From the cell containing the given text, extract its center point as [X, Y] coordinate. 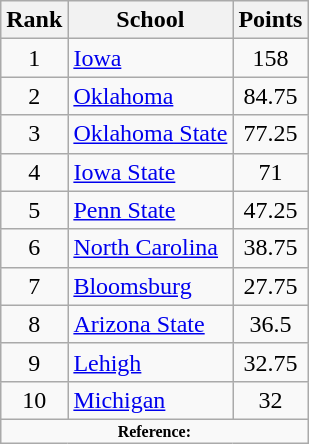
10 [34, 400]
Reference: [154, 431]
7 [34, 286]
27.75 [270, 286]
Points [270, 20]
38.75 [270, 248]
Oklahoma [150, 96]
71 [270, 172]
77.25 [270, 134]
32 [270, 400]
Rank [34, 20]
Iowa State [150, 172]
32.75 [270, 362]
1 [34, 58]
Michigan [150, 400]
9 [34, 362]
Arizona State [150, 324]
8 [34, 324]
Lehigh [150, 362]
84.75 [270, 96]
36.5 [270, 324]
Penn State [150, 210]
6 [34, 248]
5 [34, 210]
47.25 [270, 210]
Oklahoma State [150, 134]
2 [34, 96]
3 [34, 134]
4 [34, 172]
North Carolina [150, 248]
Iowa [150, 58]
School [150, 20]
Bloomsburg [150, 286]
158 [270, 58]
